Determine the [X, Y] coordinate at the center of the cell enclosing the given text.  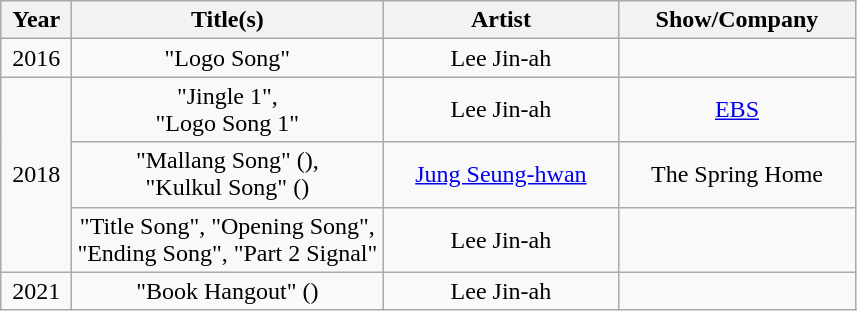
"Logo Song" [228, 58]
Artist [501, 20]
Jung Seung-hwan [501, 174]
Show/Company [737, 20]
"Mallang Song" (),"Kulkul Song" () [228, 174]
"Jingle 1", "Logo Song 1" [228, 110]
2016 [36, 58]
2018 [36, 174]
Title(s) [228, 20]
"Title Song", "Opening Song", "Ending Song", "Part 2 Signal" [228, 240]
EBS [737, 110]
2021 [36, 291]
The Spring Home [737, 174]
Year [36, 20]
"Book Hangout" () [228, 291]
